Provide the [X, Y] coordinate of the cell's center where the given text is located.  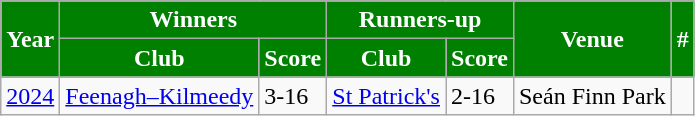
Runners-up [420, 20]
Year [30, 39]
Winners [194, 20]
2024 [30, 96]
Seán Finn Park [592, 96]
# [682, 39]
Venue [592, 39]
3-16 [293, 96]
St Patrick's [386, 96]
Feenagh–Kilmeedy [160, 96]
2-16 [480, 96]
